From the cell containing the given text, extract its center point as [X, Y] coordinate. 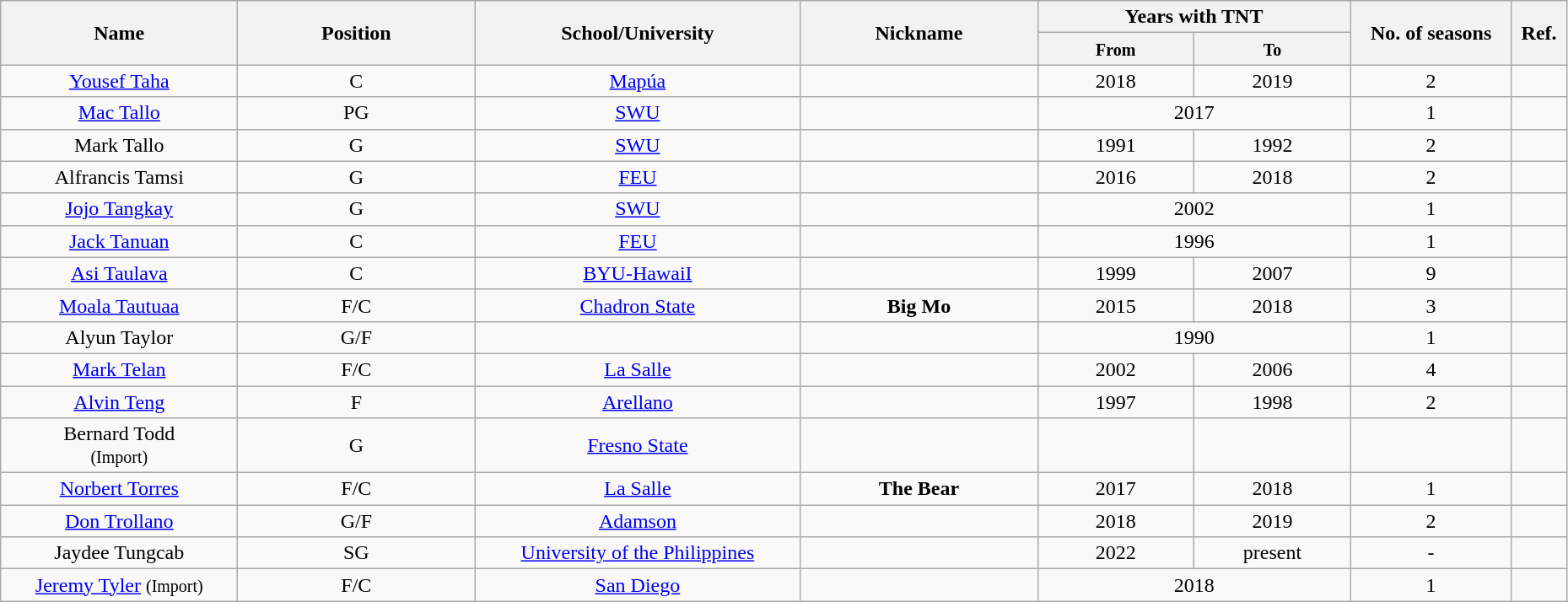
Don Trollano [120, 521]
Mark Telan [120, 369]
Alyun Taylor [120, 337]
School/University [638, 33]
2016 [1116, 177]
present [1273, 553]
1996 [1194, 241]
Alfrancis Tamsi [120, 177]
The Bear [919, 489]
SG [356, 553]
Norbert Torres [120, 489]
2006 [1273, 369]
Alvin Teng [120, 402]
Fresno State [638, 445]
1992 [1273, 145]
Years with TNT [1194, 17]
1999 [1116, 273]
9 [1431, 273]
University of the Philippines [638, 553]
Jack Tanuan [120, 241]
Big Mo [919, 305]
Jeremy Tyler (Import) [120, 585]
Position [356, 33]
1998 [1273, 402]
Bernard Todd(Import) [120, 445]
Name [120, 33]
Moala Tautuaa [120, 305]
4 [1431, 369]
From [1116, 49]
3 [1431, 305]
Yousef Taha [120, 81]
San Diego [638, 585]
- [1431, 553]
BYU-HawaiI [638, 273]
Adamson [638, 521]
2015 [1116, 305]
Mapúa [638, 81]
No. of seasons [1431, 33]
1997 [1116, 402]
2007 [1273, 273]
Jaydee Tungcab [120, 553]
1991 [1116, 145]
Mac Tallo [120, 113]
Jojo Tangkay [120, 209]
2022 [1116, 553]
Asi Taulava [120, 273]
1990 [1194, 337]
F [356, 402]
Nickname [919, 33]
PG [356, 113]
To [1273, 49]
Chadron State [638, 305]
Ref. [1538, 33]
Arellano [638, 402]
Mark Tallo [120, 145]
